Find where the given text appears and provide that cell's center as [X, Y] coordinate. 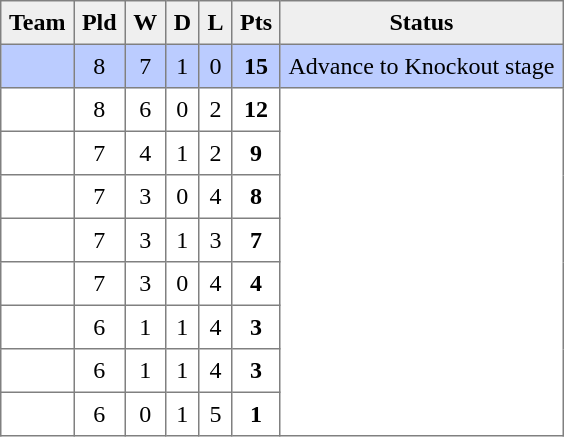
D [182, 23]
Team [38, 23]
W [145, 23]
L [216, 23]
Advance to Knockout stage [421, 66]
15 [256, 66]
12 [256, 110]
Pts [256, 23]
Status [421, 23]
9 [256, 153]
5 [216, 414]
Pld [100, 23]
